For the text-containing cell, return its midpoint in (x, y) coordinate format. 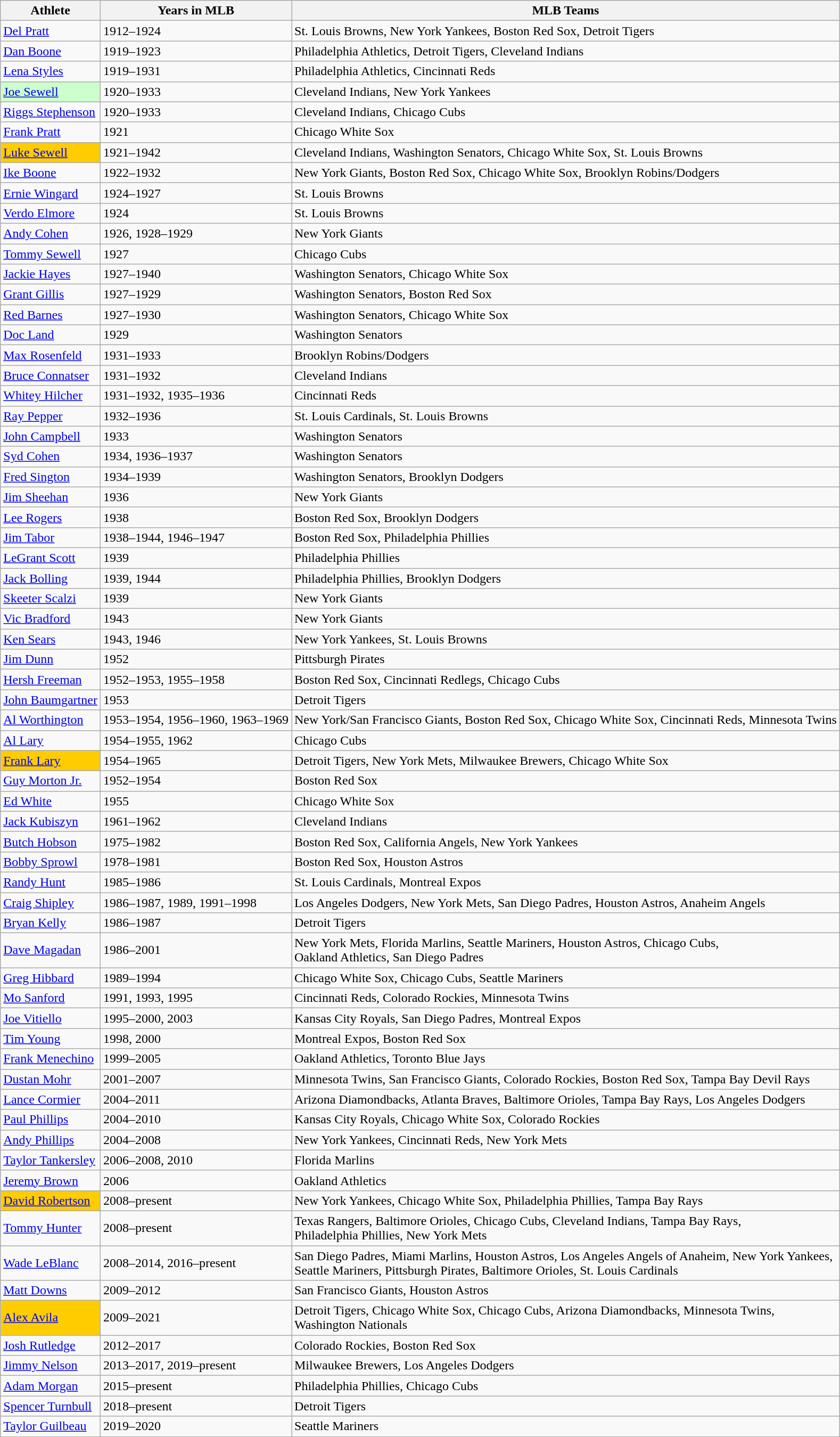
1952 (196, 659)
1926, 1928–1929 (196, 233)
Bruce Connatser (51, 375)
1953–1954, 1956–1960, 1963–1969 (196, 720)
Randy Hunt (51, 882)
Cleveland Indians, New York Yankees (566, 92)
Bobby Sprowl (51, 862)
Andy Phillips (51, 1140)
Boston Red Sox, California Angels, New York Yankees (566, 842)
Seattle Mariners (566, 1426)
Kansas City Royals, San Diego Padres, Montreal Expos (566, 1018)
1961–1962 (196, 821)
Dustan Mohr (51, 1079)
2009–2012 (196, 1291)
Max Rosenfeld (51, 355)
1952–1953, 1955–1958 (196, 680)
1998, 2000 (196, 1039)
1986–1987 (196, 923)
Joe Sewell (51, 92)
Washington Senators, Brooklyn Dodgers (566, 477)
New York/San Francisco Giants, Boston Red Sox, Chicago White Sox, Cincinnati Reds, Minnesota Twins (566, 720)
Spencer Turnbull (51, 1406)
Philadelphia Athletics, Detroit Tigers, Cleveland Indians (566, 51)
Ray Pepper (51, 416)
1921–1942 (196, 152)
Craig Shipley (51, 903)
1931–1933 (196, 355)
New York Yankees, Chicago White Sox, Philadelphia Phillies, Tampa Bay Rays (566, 1201)
1989–1994 (196, 978)
Riggs Stephenson (51, 112)
2001–2007 (196, 1079)
2009–2021 (196, 1318)
Colorado Rockies, Boston Red Sox (566, 1345)
New York Yankees, Cincinnati Reds, New York Mets (566, 1140)
1953 (196, 700)
Vic Bradford (51, 619)
Jack Bolling (51, 578)
MLB Teams (566, 11)
Kansas City Royals, Chicago White Sox, Colorado Rockies (566, 1120)
1927 (196, 254)
Years in MLB (196, 11)
Oakland Athletics (566, 1180)
Josh Rutledge (51, 1345)
St. Louis Cardinals, St. Louis Browns (566, 416)
Jim Sheehan (51, 497)
Frank Pratt (51, 132)
1955 (196, 801)
Brooklyn Robins/Dodgers (566, 355)
Boston Red Sox, Brooklyn Dodgers (566, 517)
Ken Sears (51, 639)
Philadelphia Phillies (566, 558)
1931–1932, 1935–1936 (196, 396)
Lee Rogers (51, 517)
1995–2000, 2003 (196, 1018)
Verdo Elmore (51, 213)
Arizona Diamondbacks, Atlanta Braves, Baltimore Orioles, Tampa Bay Rays, Los Angeles Dodgers (566, 1099)
New York Yankees, St. Louis Browns (566, 639)
Taylor Guilbeau (51, 1426)
Ed White (51, 801)
Cleveland Indians, Washington Senators, Chicago White Sox, St. Louis Browns (566, 152)
1929 (196, 335)
Montreal Expos, Boston Red Sox (566, 1039)
1921 (196, 132)
Syd Cohen (51, 456)
Dave Magadan (51, 950)
LeGrant Scott (51, 558)
Mo Sanford (51, 998)
Frank Menechino (51, 1059)
1933 (196, 436)
1927–1940 (196, 274)
Chicago White Sox, Chicago Cubs, Seattle Mariners (566, 978)
Jackie Hayes (51, 274)
Jim Dunn (51, 659)
Cleveland Indians, Chicago Cubs (566, 112)
2015–present (196, 1386)
Bryan Kelly (51, 923)
San Francisco Giants, Houston Astros (566, 1291)
1912–1924 (196, 31)
Cincinnati Reds (566, 396)
Adam Morgan (51, 1386)
1919–1923 (196, 51)
Oakland Athletics, Toronto Blue Jays (566, 1059)
1943 (196, 619)
1938–1944, 1946–1947 (196, 537)
1924–1927 (196, 193)
2018–present (196, 1406)
1919–1931 (196, 71)
1931–1932 (196, 375)
1978–1981 (196, 862)
Jimmy Nelson (51, 1366)
Boston Red Sox (566, 781)
1985–1986 (196, 882)
Taylor Tankersley (51, 1160)
Whitey Hilcher (51, 396)
Guy Morton Jr. (51, 781)
Ike Boone (51, 173)
St. Louis Cardinals, Montreal Expos (566, 882)
2013–2017, 2019–present (196, 1366)
2019–2020 (196, 1426)
Fred Sington (51, 477)
2012–2017 (196, 1345)
Luke Sewell (51, 152)
Butch Hobson (51, 842)
Del Pratt (51, 31)
1975–1982 (196, 842)
Ernie Wingard (51, 193)
2004–2008 (196, 1140)
Detroit Tigers, New York Mets, Milwaukee Brewers, Chicago White Sox (566, 761)
Athlete (51, 11)
1986–2001 (196, 950)
Joe Vitiello (51, 1018)
Minnesota Twins, San Francisco Giants, Colorado Rockies, Boston Red Sox, Tampa Bay Devil Rays (566, 1079)
Jim Tabor (51, 537)
1922–1932 (196, 173)
Lance Cormier (51, 1099)
Lena Styles (51, 71)
Los Angeles Dodgers, New York Mets, San Diego Padres, Houston Astros, Anaheim Angels (566, 903)
Philadelphia Athletics, Cincinnati Reds (566, 71)
Cincinnati Reds, Colorado Rockies, Minnesota Twins (566, 998)
2006 (196, 1180)
Dan Boone (51, 51)
Alex Avila (51, 1318)
2004–2011 (196, 1099)
1943, 1946 (196, 639)
John Campbell (51, 436)
1991, 1993, 1995 (196, 998)
David Robertson (51, 1201)
Pittsburgh Pirates (566, 659)
Al Worthington (51, 720)
1939, 1944 (196, 578)
Boston Red Sox, Cincinnati Redlegs, Chicago Cubs (566, 680)
Florida Marlins (566, 1160)
Jack Kubiszyn (51, 821)
John Baumgartner (51, 700)
Jeremy Brown (51, 1180)
Red Barnes (51, 315)
St. Louis Browns, New York Yankees, Boston Red Sox, Detroit Tigers (566, 31)
1927–1929 (196, 295)
Boston Red Sox, Philadelphia Phillies (566, 537)
1952–1954 (196, 781)
1924 (196, 213)
1934–1939 (196, 477)
Hersh Freeman (51, 680)
1938 (196, 517)
Detroit Tigers, Chicago White Sox, Chicago Cubs, Arizona Diamondbacks, Minnesota Twins,Washington Nationals (566, 1318)
Tommy Sewell (51, 254)
1927–1930 (196, 315)
Matt Downs (51, 1291)
2006–2008, 2010 (196, 1160)
1954–1955, 1962 (196, 740)
Wade LeBlanc (51, 1262)
Philadelphia Phillies, Brooklyn Dodgers (566, 578)
Doc Land (51, 335)
1934, 1936–1937 (196, 456)
Washington Senators, Boston Red Sox (566, 295)
1954–1965 (196, 761)
Tommy Hunter (51, 1228)
Frank Lary (51, 761)
Texas Rangers, Baltimore Orioles, Chicago Cubs, Cleveland Indians, Tampa Bay Rays,Philadelphia Phillies, New York Mets (566, 1228)
1999–2005 (196, 1059)
Paul Phillips (51, 1120)
Tim Young (51, 1039)
Milwaukee Brewers, Los Angeles Dodgers (566, 1366)
Boston Red Sox, Houston Astros (566, 862)
New York Mets, Florida Marlins, Seattle Mariners, Houston Astros, Chicago Cubs,Oakland Athletics, San Diego Padres (566, 950)
Greg Hibbard (51, 978)
1986–1987, 1989, 1991–1998 (196, 903)
Philadelphia Phillies, Chicago Cubs (566, 1386)
2004–2010 (196, 1120)
1932–1936 (196, 416)
1936 (196, 497)
Grant Gillis (51, 295)
Al Lary (51, 740)
Skeeter Scalzi (51, 599)
New York Giants, Boston Red Sox, Chicago White Sox, Brooklyn Robins/Dodgers (566, 173)
2008–2014, 2016–present (196, 1262)
Andy Cohen (51, 233)
